Identify which cell holds the provided text, then report its [x, y] central coordinate. 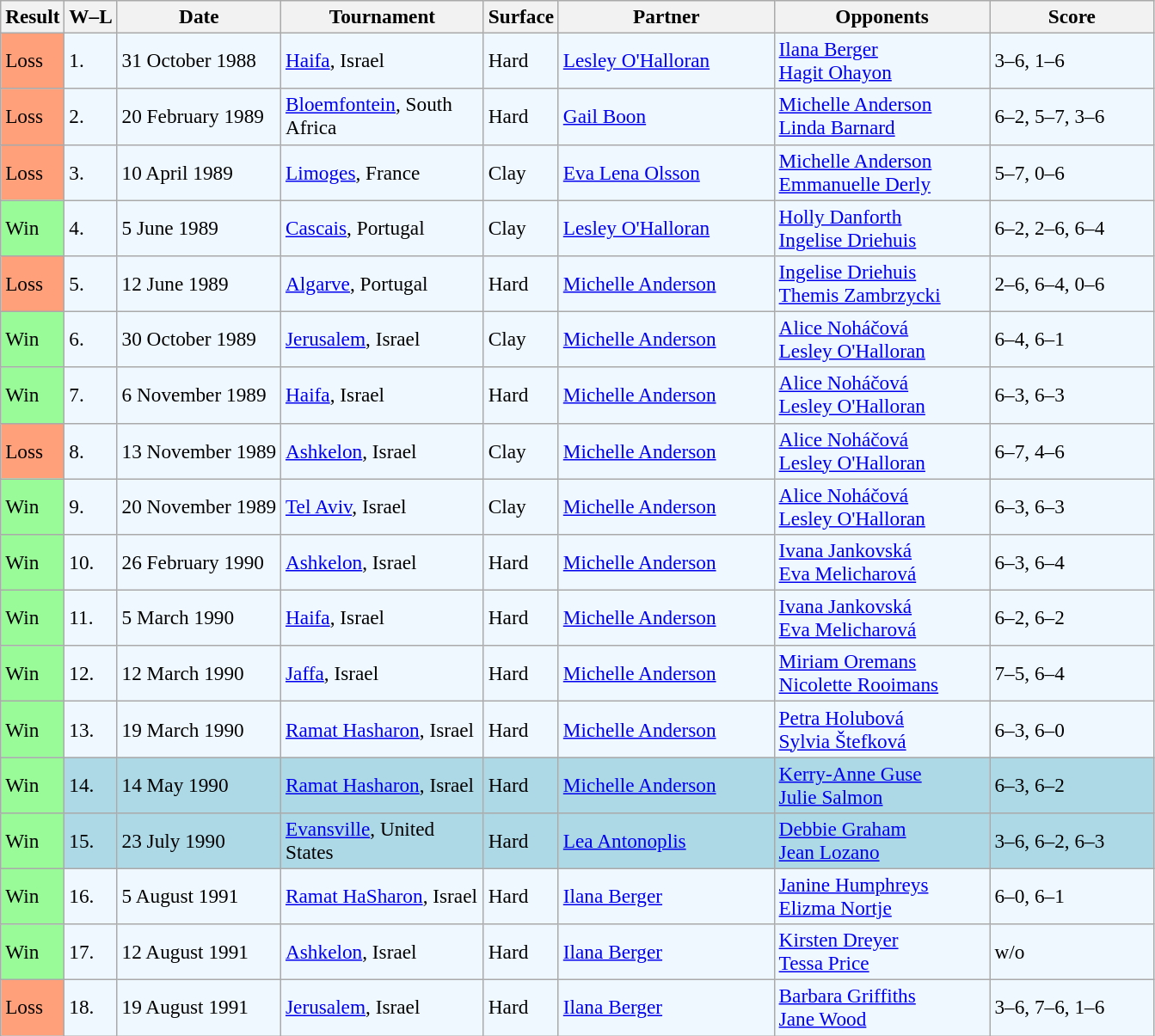
6–0, 6–1 [1072, 896]
Score [1072, 16]
5. [91, 284]
10. [91, 562]
Petra Holubová Sylvia Štefková [882, 729]
6–7, 4–6 [1072, 451]
3–6, 7–6, 1–6 [1072, 1008]
2. [91, 117]
Ramat HaSharon, Israel [383, 896]
13. [91, 729]
6. [91, 339]
Tel Aviv, Israel [383, 506]
20 February 1989 [199, 117]
14 May 1990 [199, 784]
Ilana Berger Hagit Ohayon [882, 60]
Date [199, 16]
Kirsten Dreyer Tessa Price [882, 953]
18. [91, 1008]
9. [91, 506]
19 August 1991 [199, 1008]
Ingelise Driehuis Themis Zambrzycki [882, 284]
Barbara Griffiths Jane Wood [882, 1008]
Michelle Anderson Emmanuelle Derly [882, 172]
11. [91, 617]
5 June 1989 [199, 227]
12 August 1991 [199, 953]
12. [91, 674]
Evansville, United States [383, 841]
16. [91, 896]
Gail Boon [666, 117]
7. [91, 395]
W–L [91, 16]
Janine Humphreys Elizma Nortje [882, 896]
5–7, 0–6 [1072, 172]
Algarve, Portugal [383, 284]
Opponents [882, 16]
Bloemfontein, South Africa [383, 117]
20 November 1989 [199, 506]
30 October 1989 [199, 339]
Michelle Anderson Linda Barnard [882, 117]
Debbie Graham Jean Lozano [882, 841]
1. [91, 60]
Result [33, 16]
5 August 1991 [199, 896]
3. [91, 172]
6–4, 6–1 [1072, 339]
6–2, 5–7, 3–6 [1072, 117]
13 November 1989 [199, 451]
19 March 1990 [199, 729]
3–6, 1–6 [1072, 60]
6–2, 6–2 [1072, 617]
Kerry-Anne Guse Julie Salmon [882, 784]
23 July 1990 [199, 841]
Partner [666, 16]
Eva Lena Olsson [666, 172]
14. [91, 784]
26 February 1990 [199, 562]
6–3, 6–2 [1072, 784]
10 April 1989 [199, 172]
Cascais, Portugal [383, 227]
Miriam Oremans Nicolette Rooimans [882, 674]
Jaffa, Israel [383, 674]
31 October 1988 [199, 60]
5 March 1990 [199, 617]
6–2, 2–6, 6–4 [1072, 227]
12 June 1989 [199, 284]
17. [91, 953]
2–6, 6–4, 0–6 [1072, 284]
6–3, 6–4 [1072, 562]
w/o [1072, 953]
Surface [521, 16]
Lea Antonoplis [666, 841]
Limoges, France [383, 172]
15. [91, 841]
12 March 1990 [199, 674]
8. [91, 451]
Holly Danforth Ingelise Driehuis [882, 227]
3–6, 6–2, 6–3 [1072, 841]
Tournament [383, 16]
6–3, 6–0 [1072, 729]
7–5, 6–4 [1072, 674]
4. [91, 227]
6 November 1989 [199, 395]
